For the text-containing cell, return its midpoint in (X, Y) coordinate format. 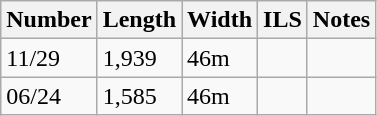
Notes (341, 20)
Length (139, 20)
ILS (283, 20)
11/29 (49, 58)
1,585 (139, 96)
Width (220, 20)
1,939 (139, 58)
Number (49, 20)
06/24 (49, 96)
